Scan for the cell matching the given text and deliver its (X, Y) coordinate at center. 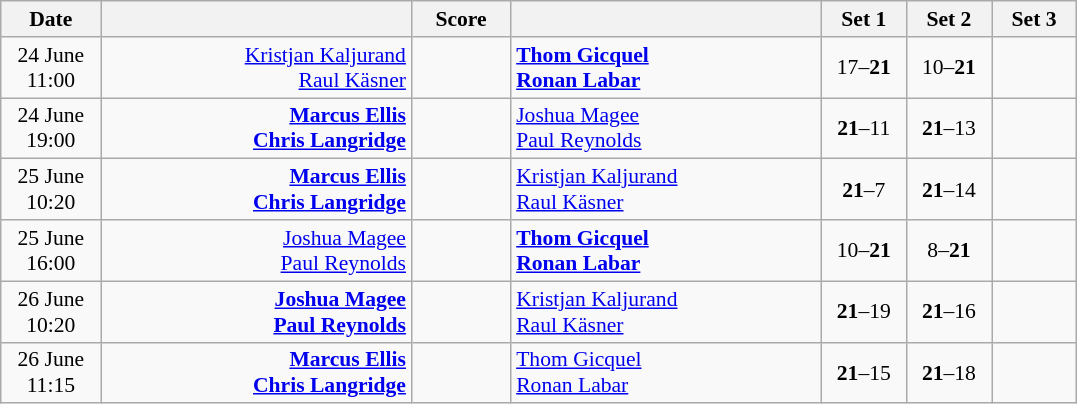
21–15 (864, 372)
25 June16:00 (51, 250)
Score (461, 19)
21–16 (948, 312)
24 June19:00 (51, 128)
21–19 (864, 312)
21–14 (948, 190)
25 June10:20 (51, 190)
17–21 (864, 68)
26 June11:15 (51, 372)
Set 3 (1034, 19)
21–18 (948, 372)
26 June10:20 (51, 312)
24 June11:00 (51, 68)
21–13 (948, 128)
Set 2 (948, 19)
21–7 (864, 190)
Date (51, 19)
21–11 (864, 128)
8–21 (948, 250)
Set 1 (864, 19)
